Search for the cell housing the specified text and yield its (x, y) center coordinate. 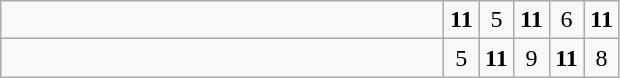
9 (532, 58)
8 (602, 58)
6 (566, 20)
